Return (X, Y) of the center of cell containing provided text 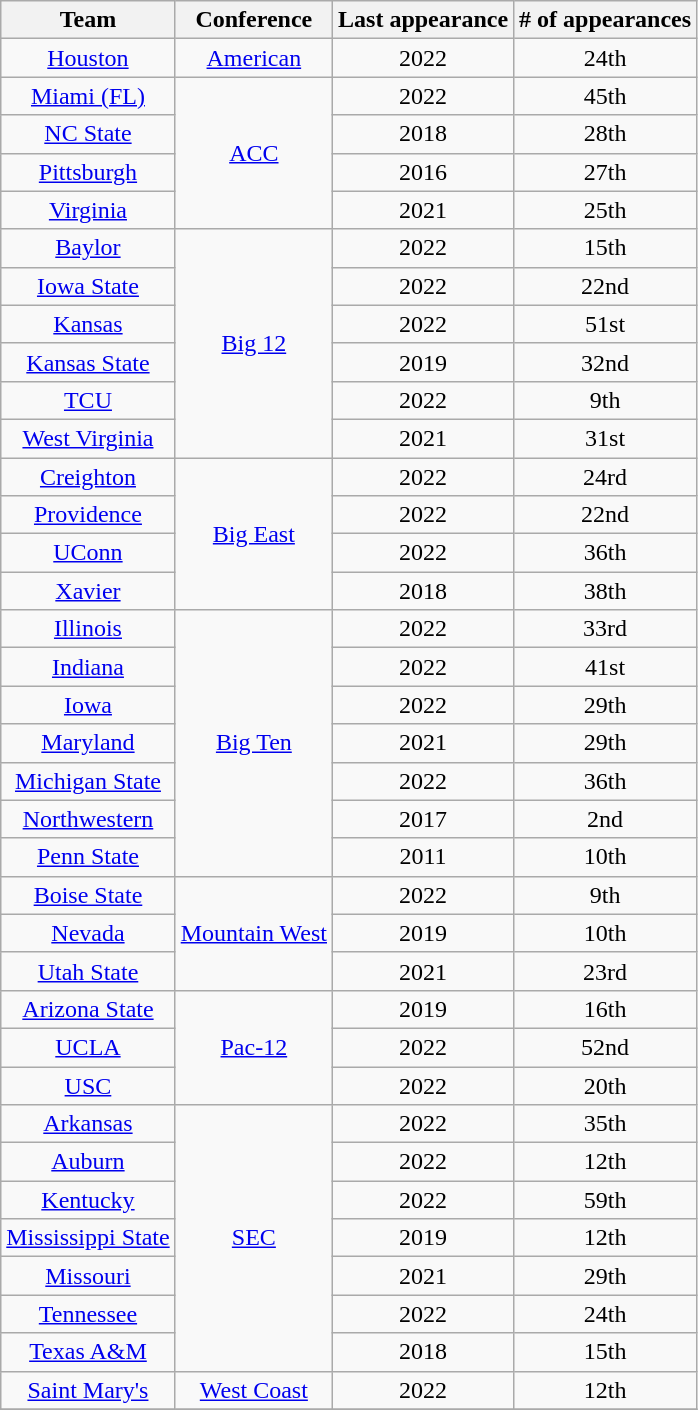
41st (606, 667)
59th (606, 1200)
# of appearances (606, 20)
2nd (606, 819)
Big 12 (254, 343)
2017 (424, 819)
UCLA (88, 1047)
Kansas State (88, 362)
52nd (606, 1047)
Iowa State (88, 286)
SEC (254, 1238)
Baylor (88, 248)
Missouri (88, 1276)
35th (606, 1124)
Virginia (88, 210)
51st (606, 324)
West Coast (254, 1390)
24rd (606, 477)
38th (606, 591)
45th (606, 96)
28th (606, 134)
2011 (424, 857)
Mississippi State (88, 1238)
Last appearance (424, 20)
32nd (606, 362)
Maryland (88, 743)
Tennessee (88, 1314)
West Virginia (88, 438)
25th (606, 210)
Utah State (88, 971)
Arizona State (88, 1009)
Miami (FL) (88, 96)
31st (606, 438)
Arkansas (88, 1124)
Northwestern (88, 819)
27th (606, 172)
Illinois (88, 629)
16th (606, 1009)
Kansas (88, 324)
NC State (88, 134)
Big East (254, 534)
Providence (88, 515)
UConn (88, 553)
Boise State (88, 895)
Indiana (88, 667)
American (254, 58)
33rd (606, 629)
Texas A&M (88, 1352)
23rd (606, 971)
Pac-12 (254, 1047)
Kentucky (88, 1200)
Nevada (88, 933)
USC (88, 1085)
Saint Mary's (88, 1390)
Penn State (88, 857)
Iowa (88, 705)
Creighton (88, 477)
ACC (254, 153)
Big Ten (254, 743)
Michigan State (88, 781)
Xavier (88, 591)
Mountain West (254, 933)
Conference (254, 20)
TCU (88, 400)
Team (88, 20)
20th (606, 1085)
2016 (424, 172)
Pittsburgh (88, 172)
Auburn (88, 1162)
Houston (88, 58)
